For the text-containing cell, return its midpoint in (x, y) coordinate format. 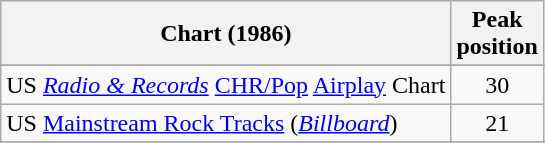
30 (497, 85)
US Mainstream Rock Tracks (Billboard) (226, 123)
21 (497, 123)
Chart (1986) (226, 34)
Peakposition (497, 34)
US Radio & Records CHR/Pop Airplay Chart (226, 85)
